Detect which cell encompasses the target text, then output its [X, Y] center coordinate. 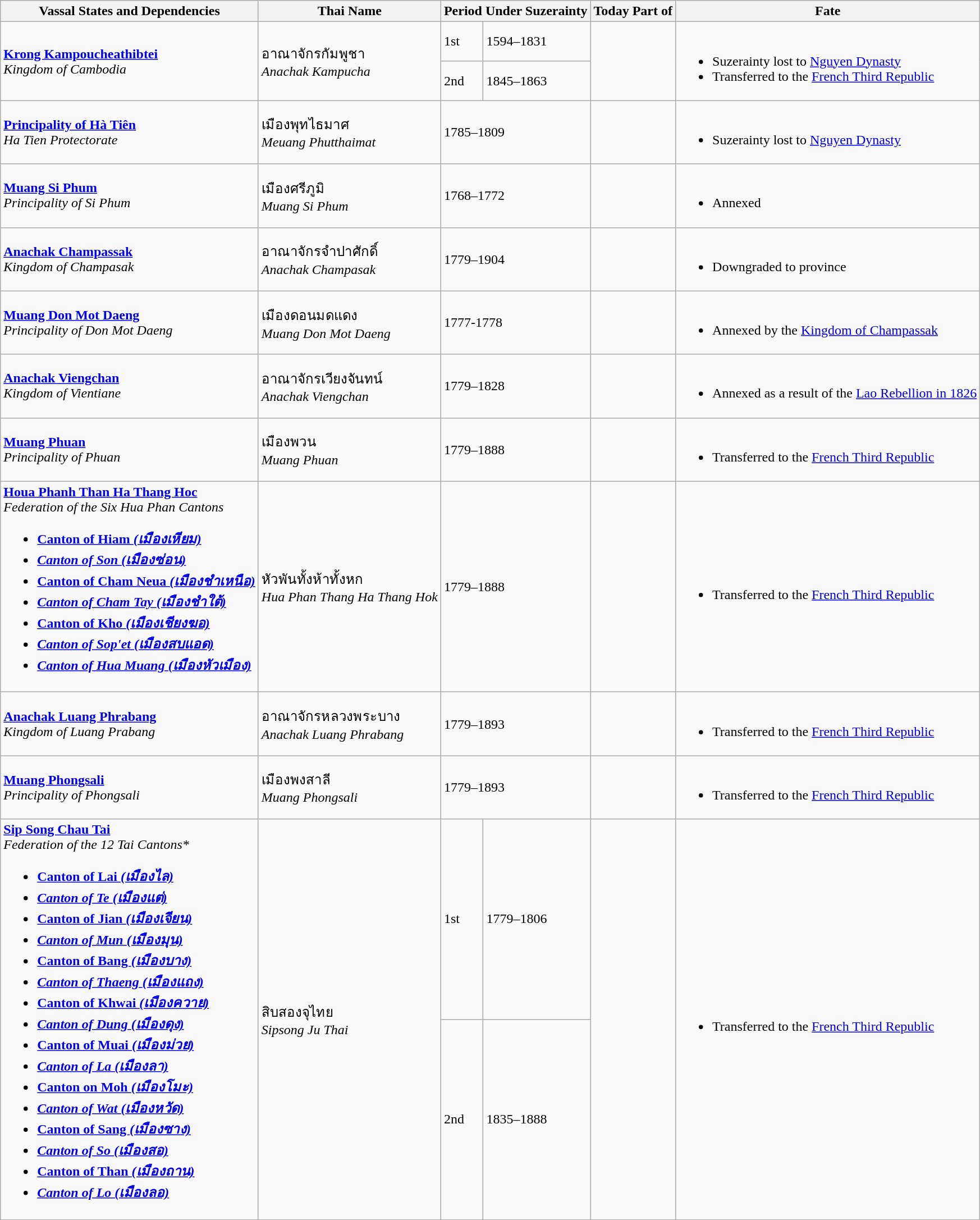
เมืองพงสาลีMuang Phongsali [349, 787]
อาณาจักรจำปาศักดิ์Anachak Champasak [349, 259]
เมืองดอนมดแดงMuang Don Mot Daeng [349, 322]
Principality of Hà TiênHa Tien Protectorate [130, 132]
Muang PhongsaliPrincipality of Phongsali [130, 787]
อาณาจักรหลวงพระบางAnachak Luang Phrabang [349, 724]
Thai Name [349, 11]
Annexed by the Kingdom of Champassak [828, 322]
Anachak ViengchanKingdom of Vientiane [130, 386]
Suzerainty lost to Nguyen DynastyTransferred to the French Third Republic [828, 61]
1785–1809 [515, 132]
Krong KampoucheathibteiKingdom of Cambodia [130, 61]
อาณาจักรกัมพูชาAnachak Kampucha [349, 61]
Muang PhuanPrincipality of Phuan [130, 449]
1779–1904 [515, 259]
เมืองพุทไธมาศMeuang Phutthaimat [349, 132]
Anachak ChampassakKingdom of Champasak [130, 259]
อาณาจักรเวียงจันทน์Anachak Viengchan [349, 386]
1845–1863 [537, 81]
Today Part of [633, 11]
เมืองพวนMuang Phuan [349, 449]
1768–1772 [515, 195]
1779–1806 [537, 920]
สิบสองจุไทยSipsong Ju Thai [349, 1020]
1777-1778 [515, 322]
Suzerainty lost to Nguyen Dynasty [828, 132]
Annexed as a result of the Lao Rebellion in 1826 [828, 386]
1779–1828 [515, 386]
Period Under Suzerainty [515, 11]
Vassal States and Dependencies [130, 11]
Downgraded to province [828, 259]
เมืองศรีภูมิMuang Si Phum [349, 195]
1594–1831 [537, 42]
Muang Don Mot DaengPrincipality of Don Mot Daeng [130, 322]
หัวพันทั้งห้าทั้งหกHua Phan Thang Ha Thang Hok [349, 587]
Muang Si PhumPrincipality of Si Phum [130, 195]
Anachak Luang PhrabangKingdom of Luang Prabang [130, 724]
Fate [828, 11]
Annexed [828, 195]
1835–1888 [537, 1120]
